Identify which cell holds the provided text, then report its (X, Y) central coordinate. 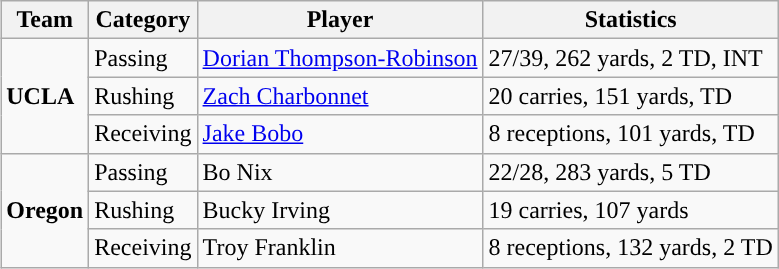
Team (45, 20)
8 receptions, 132 yards, 2 TD (630, 248)
Bucky Irving (340, 210)
Dorian Thompson-Robinson (340, 58)
Jake Bobo (340, 134)
Bo Nix (340, 172)
Statistics (630, 20)
Category (143, 20)
Zach Charbonnet (340, 96)
UCLA (45, 96)
8 receptions, 101 yards, TD (630, 134)
19 carries, 107 yards (630, 210)
Troy Franklin (340, 248)
27/39, 262 yards, 2 TD, INT (630, 58)
Player (340, 20)
22/28, 283 yards, 5 TD (630, 172)
20 carries, 151 yards, TD (630, 96)
Oregon (45, 210)
